For the text-containing cell, return its midpoint in (X, Y) coordinate format. 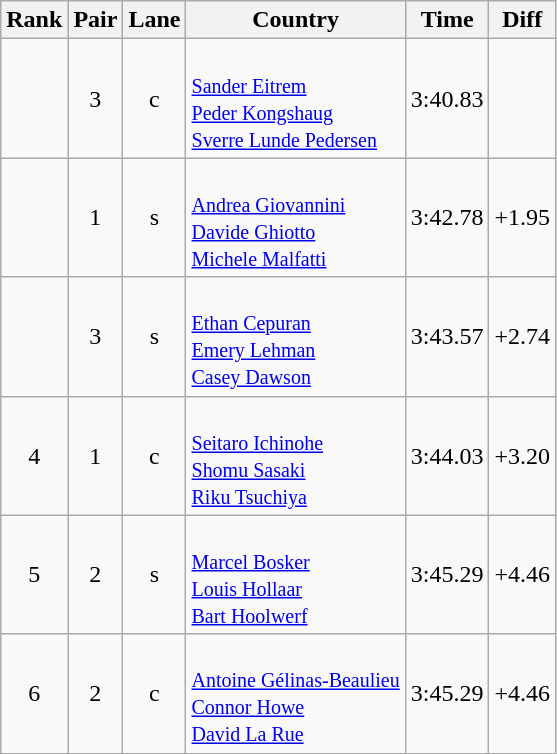
3:43.57 (447, 336)
Marcel BoskerLouis HollaarBart Hoolwerf (296, 574)
Sander EitremPeder KongshaugSverre Lunde Pedersen (296, 98)
+2.74 (522, 336)
5 (34, 574)
Lane (154, 20)
Ethan CepuranEmery LehmanCasey Dawson (296, 336)
3:40.83 (447, 98)
4 (34, 456)
+1.95 (522, 218)
Time (447, 20)
Andrea GiovanniniDavide GhiottoMichele Malfatti (296, 218)
+3.20 (522, 456)
3:42.78 (447, 218)
Diff (522, 20)
3:44.03 (447, 456)
Rank (34, 20)
6 (34, 694)
Antoine Gélinas-BeaulieuConnor HoweDavid La Rue (296, 694)
Pair (96, 20)
Seitaro IchinoheShomu SasakiRiku Tsuchiya (296, 456)
Country (296, 20)
